Provide the [X, Y] coordinate of the cell's center where the given text is located.  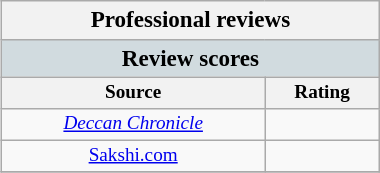
Deccan Chronicle [134, 124]
Rating [322, 93]
Review scores [191, 58]
Source [134, 93]
Sakshi.com [134, 156]
Professional reviews [191, 20]
